Return [x, y] of the center of cell containing provided text 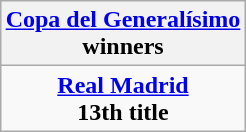
Copa del Generalísimowinners [123, 34]
Real Madrid13th title [123, 98]
